Search for the cell housing the specified text and yield its (x, y) center coordinate. 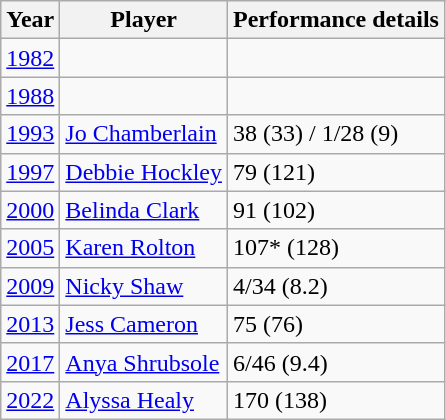
2005 (30, 248)
2000 (30, 210)
Anya Shrubsole (144, 362)
1997 (30, 172)
Karen Rolton (144, 248)
Nicky Shaw (144, 286)
Year (30, 20)
38 (33) / 1/28 (9) (336, 134)
2022 (30, 400)
Alyssa Healy (144, 400)
Performance details (336, 20)
6/46 (9.4) (336, 362)
2009 (30, 286)
Belinda Clark (144, 210)
4/34 (8.2) (336, 286)
1993 (30, 134)
Jo Chamberlain (144, 134)
91 (102) (336, 210)
Jess Cameron (144, 324)
Debbie Hockley (144, 172)
2017 (30, 362)
1982 (30, 58)
75 (76) (336, 324)
107* (128) (336, 248)
1988 (30, 96)
2013 (30, 324)
170 (138) (336, 400)
Player (144, 20)
79 (121) (336, 172)
